Capture the cell that displays the provided text and extract its (X, Y) central coordinate. 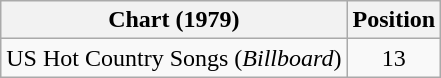
Chart (1979) (174, 20)
13 (394, 58)
Position (394, 20)
US Hot Country Songs (Billboard) (174, 58)
